Extract the (x, y) coordinate from the center of the cell holding the provided text.  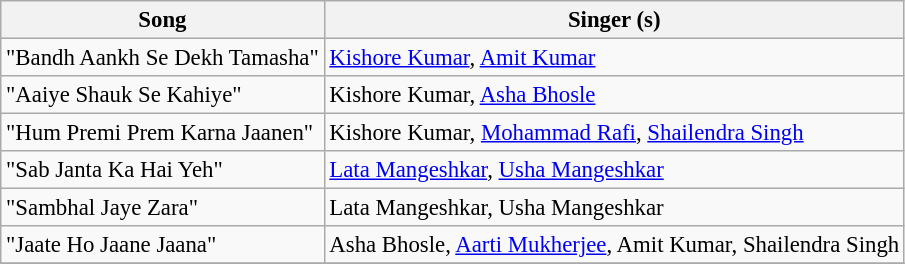
Kishore Kumar, Amit Kumar (614, 58)
"Jaate Ho Jaane Jaana" (162, 245)
Kishore Kumar, Asha Bhosle (614, 95)
"Bandh Aankh Se Dekh Tamasha" (162, 58)
"Hum Premi Prem Karna Jaanen" (162, 133)
Kishore Kumar, Mohammad Rafi, Shailendra Singh (614, 133)
"Sambhal Jaye Zara" (162, 208)
Song (162, 20)
Singer (s) (614, 20)
Asha Bhosle, Aarti Mukherjee, Amit Kumar, Shailendra Singh (614, 245)
"Sab Janta Ka Hai Yeh" (162, 170)
"Aaiye Shauk Se Kahiye" (162, 95)
